Scan for the cell matching the given text and deliver its (X, Y) coordinate at center. 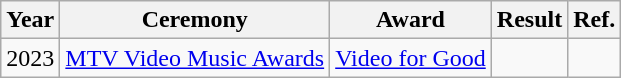
Video for Good (411, 58)
Ceremony (195, 20)
Ref. (594, 20)
Award (411, 20)
Result (529, 20)
MTV Video Music Awards (195, 58)
Year (30, 20)
2023 (30, 58)
